For the text-containing cell, return its midpoint in [X, Y] coordinate format. 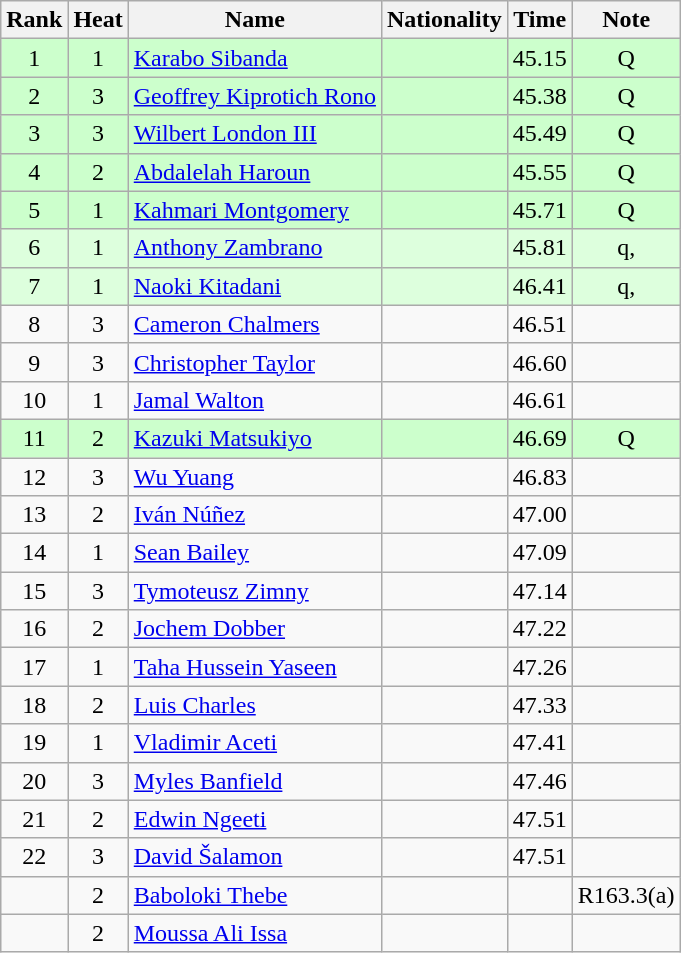
Anthony Zambrano [254, 248]
15 [34, 591]
Vladimir Aceti [254, 743]
Abdalelah Haroun [254, 172]
45.38 [540, 96]
Heat [98, 20]
16 [34, 629]
11 [34, 438]
13 [34, 515]
Name [254, 20]
Cameron Chalmers [254, 324]
Note [626, 20]
Jamal Walton [254, 400]
46.41 [540, 286]
47.46 [540, 781]
Kahmari Montgomery [254, 210]
Tymoteusz Zimny [254, 591]
Moussa Ali Issa [254, 933]
47.22 [540, 629]
Naoki Kitadani [254, 286]
47.33 [540, 705]
Wilbert London III [254, 134]
45.71 [540, 210]
Time [540, 20]
7 [34, 286]
46.83 [540, 477]
19 [34, 743]
Myles Banfield [254, 781]
Jochem Dobber [254, 629]
45.55 [540, 172]
4 [34, 172]
Nationality [444, 20]
45.81 [540, 248]
20 [34, 781]
Luis Charles [254, 705]
8 [34, 324]
46.69 [540, 438]
21 [34, 819]
46.60 [540, 362]
12 [34, 477]
Sean Bailey [254, 553]
Iván Núñez [254, 515]
6 [34, 248]
Taha Hussein Yaseen [254, 667]
R163.3(a) [626, 895]
Geoffrey Kiprotich Rono [254, 96]
Baboloki Thebe [254, 895]
17 [34, 667]
Rank [34, 20]
Karabo Sibanda [254, 58]
9 [34, 362]
5 [34, 210]
45.49 [540, 134]
Christopher Taylor [254, 362]
47.14 [540, 591]
22 [34, 857]
47.09 [540, 553]
David Šalamon [254, 857]
14 [34, 553]
Wu Yuang [254, 477]
47.41 [540, 743]
10 [34, 400]
47.26 [540, 667]
Kazuki Matsukiyo [254, 438]
45.15 [540, 58]
46.51 [540, 324]
18 [34, 705]
Edwin Ngeeti [254, 819]
46.61 [540, 400]
47.00 [540, 515]
